Find where the given text appears and provide that cell's center as [X, Y] coordinate. 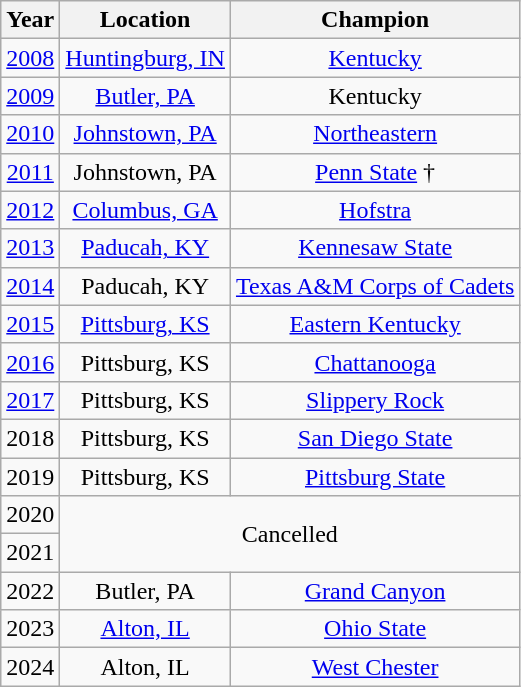
Location [146, 20]
2010 [30, 134]
2009 [30, 96]
2011 [30, 172]
Year [30, 20]
2012 [30, 210]
West Chester [374, 667]
2017 [30, 400]
2016 [30, 362]
Slippery Rock [374, 400]
2013 [30, 248]
Chattanooga [374, 362]
Huntingburg, IN [146, 58]
2015 [30, 324]
2014 [30, 286]
2020 [30, 515]
2018 [30, 438]
Cancelled [290, 534]
Hofstra [374, 210]
2021 [30, 553]
Northeastern [374, 134]
2019 [30, 477]
2008 [30, 58]
2022 [30, 591]
Ohio State [374, 629]
Grand Canyon [374, 591]
San Diego State [374, 438]
Pittsburg State [374, 477]
Eastern Kentucky [374, 324]
Columbus, GA [146, 210]
2024 [30, 667]
Kennesaw State [374, 248]
2023 [30, 629]
Penn State † [374, 172]
Champion [374, 20]
Texas A&M Corps of Cadets [374, 286]
